Scan for the cell matching the given text and deliver its (X, Y) coordinate at center. 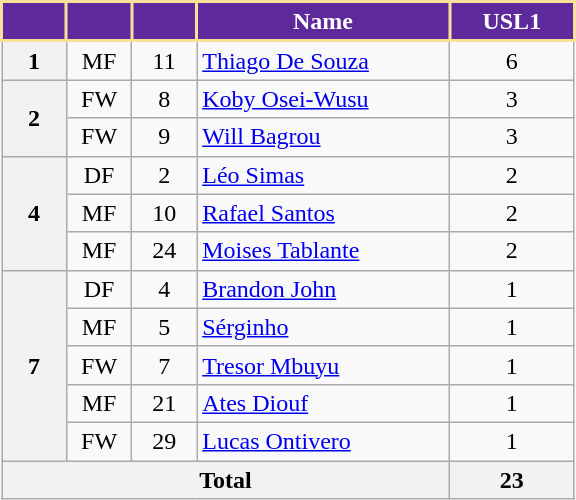
8 (164, 99)
Brandon John (324, 289)
29 (164, 441)
Sérginho (324, 327)
21 (164, 403)
5 (164, 327)
9 (164, 137)
Lucas Ontivero (324, 441)
11 (164, 60)
10 (164, 213)
Ates Diouf (324, 403)
6 (512, 60)
Total (226, 479)
23 (512, 479)
Thiago De Souza (324, 60)
Koby Osei-Wusu (324, 99)
Rafael Santos (324, 213)
24 (164, 251)
Léo Simas (324, 175)
Tresor Mbuyu (324, 365)
USL1 (512, 22)
Will Bagrou (324, 137)
Moises Tablante (324, 251)
Name (324, 22)
